For the text-containing cell, return its midpoint in (X, Y) coordinate format. 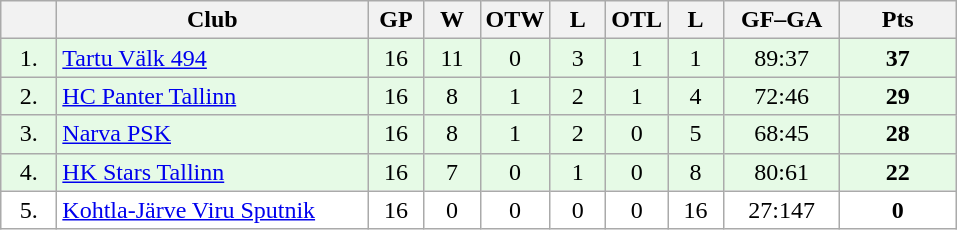
Pts (898, 20)
5 (696, 134)
27:147 (782, 210)
GF–GA (782, 20)
HC Panter Tallinn (212, 96)
1. (29, 58)
GP (396, 20)
5. (29, 210)
3. (29, 134)
89:37 (782, 58)
80:61 (782, 172)
HK Stars Tallinn (212, 172)
37 (898, 58)
Club (212, 20)
Tartu Välk 494 (212, 58)
Kohtla-Järve Viru Sputnik (212, 210)
29 (898, 96)
72:46 (782, 96)
W (452, 20)
28 (898, 134)
OTW (515, 20)
2. (29, 96)
7 (452, 172)
OTL (637, 20)
4 (696, 96)
3 (578, 58)
11 (452, 58)
22 (898, 172)
4. (29, 172)
68:45 (782, 134)
Narva PSK (212, 134)
